Pinpoint the cell where the given text exists, returning its [x, y] midpoint coordinate. 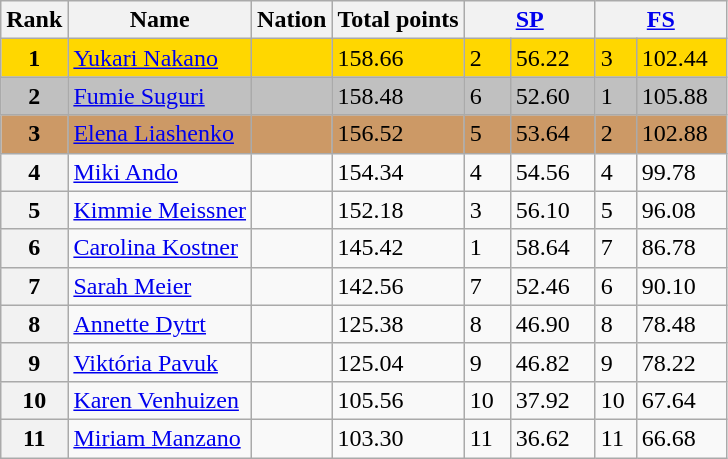
154.34 [398, 172]
Viktória Pavuk [160, 362]
156.52 [398, 134]
Nation [292, 20]
90.10 [681, 286]
37.92 [552, 400]
46.90 [552, 324]
86.78 [681, 248]
56.10 [552, 210]
Carolina Kostner [160, 248]
125.38 [398, 324]
Yukari Nakano [160, 58]
145.42 [398, 248]
66.68 [681, 438]
Miriam Manzano [160, 438]
Annette Dytrt [160, 324]
FS [660, 20]
Miki Ando [160, 172]
Elena Liashenko [160, 134]
103.30 [398, 438]
Rank [34, 20]
78.22 [681, 362]
Sarah Meier [160, 286]
142.56 [398, 286]
Name [160, 20]
Fumie Suguri [160, 96]
152.18 [398, 210]
46.82 [552, 362]
Karen Venhuizen [160, 400]
52.46 [552, 286]
56.22 [552, 58]
53.64 [552, 134]
Total points [398, 20]
58.64 [552, 248]
105.56 [398, 400]
158.48 [398, 96]
158.66 [398, 58]
54.56 [552, 172]
102.88 [681, 134]
102.44 [681, 58]
67.64 [681, 400]
105.88 [681, 96]
96.08 [681, 210]
52.60 [552, 96]
SP [530, 20]
36.62 [552, 438]
99.78 [681, 172]
125.04 [398, 362]
78.48 [681, 324]
Kimmie Meissner [160, 210]
